Determine the (X, Y) coordinate at the center of the cell enclosing the given text.  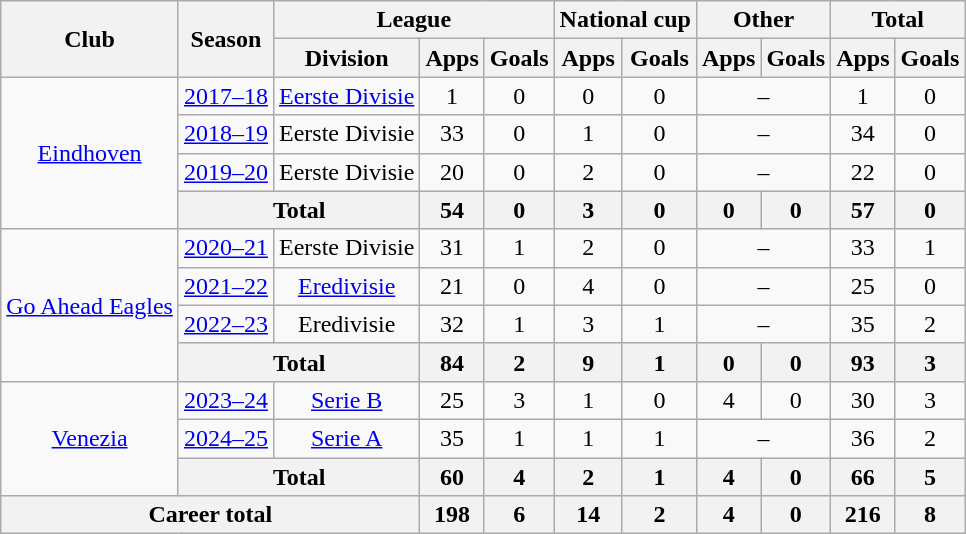
57 (863, 210)
31 (452, 248)
6 (519, 515)
21 (452, 286)
Other (763, 20)
Club (90, 39)
30 (863, 400)
2017–18 (226, 96)
20 (452, 172)
Serie B (346, 400)
Serie A (346, 438)
2021–22 (226, 286)
Eindhoven (90, 153)
League (414, 20)
2022–23 (226, 324)
2018–19 (226, 134)
Career total (210, 515)
60 (452, 477)
National cup (625, 20)
36 (863, 438)
216 (863, 515)
2023–24 (226, 400)
66 (863, 477)
9 (588, 362)
54 (452, 210)
Venezia (90, 438)
84 (452, 362)
2019–20 (226, 172)
2024–25 (226, 438)
8 (930, 515)
Go Ahead Eagles (90, 305)
32 (452, 324)
34 (863, 134)
93 (863, 362)
Division (346, 58)
198 (452, 515)
14 (588, 515)
22 (863, 172)
5 (930, 477)
2020–21 (226, 248)
Season (226, 39)
